Output the [x, y] coordinate of the center of the cell containing the given text.  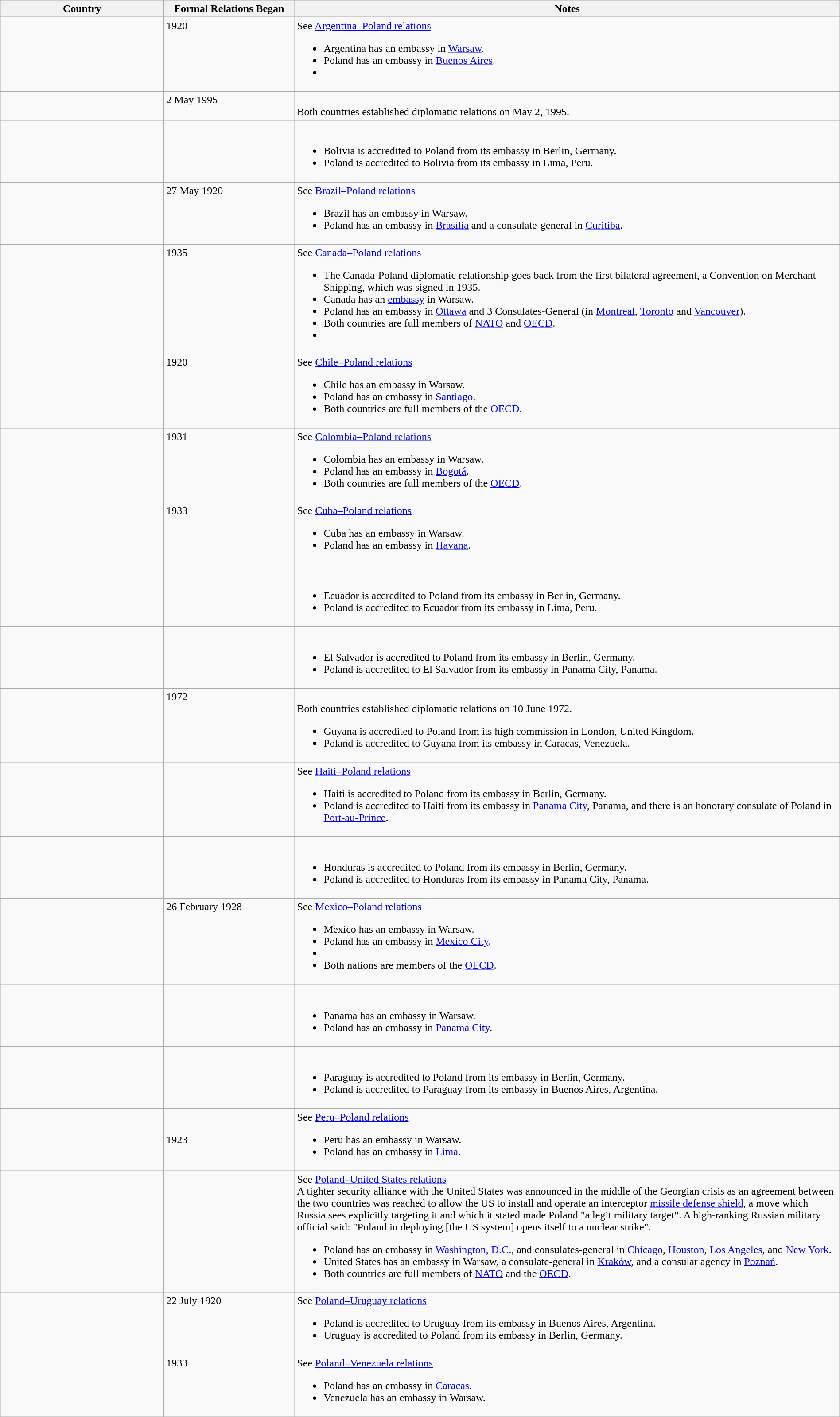
Formal Relations Began [229, 9]
See Poland–Venezuela relationsPoland has an embassy in Caracas.Venezuela has an embassy in Warsaw. [567, 1386]
Notes [567, 9]
Ecuador is accredited to Poland from its embassy in Berlin, Germany.Poland is accredited to Ecuador from its embassy in Lima, Peru. [567, 595]
See Mexico–Poland relationsMexico has an embassy in Warsaw.Poland has an embassy in Mexico City. Both nations are members of the OECD. [567, 942]
See Chile–Poland relationsChile has an embassy in Warsaw.Poland has an embassy in Santiago.Both countries are full members of the OECD. [567, 391]
See Argentina–Poland relationsArgentina has an embassy in Warsaw.Poland has an embassy in Buenos Aires. [567, 54]
Honduras is accredited to Poland from its embassy in Berlin, Germany.Poland is accredited to Honduras from its embassy in Panama City, Panama. [567, 868]
22 July 1920 [229, 1324]
Country [82, 9]
See Colombia–Poland relationsColombia has an embassy in Warsaw.Poland has an embassy in Bogotá.Both countries are full members of the OECD. [567, 465]
See Cuba–Poland relationsCuba has an embassy in Warsaw.Poland has an embassy in Havana. [567, 533]
27 May 1920 [229, 213]
1931 [229, 465]
2 May 1995 [229, 105]
26 February 1928 [229, 942]
1935 [229, 299]
See Brazil–Poland relationsBrazil has an embassy in Warsaw.Poland has an embassy in Brasília and a consulate-general in Curitiba. [567, 213]
El Salvador is accredited to Poland from its embassy in Berlin, Germany.Poland is accredited to El Salvador from its embassy in Panama City, Panama. [567, 657]
1923 [229, 1140]
Both countries established diplomatic relations on May 2, 1995. [567, 105]
See Peru–Poland relationsPeru has an embassy in Warsaw.Poland has an embassy in Lima. [567, 1140]
Paraguay is accredited to Poland from its embassy in Berlin, Germany.Poland is accredited to Paraguay from its embassy in Buenos Aires, Argentina. [567, 1078]
Panama has an embassy in Warsaw.Poland has an embassy in Panama City. [567, 1016]
1972 [229, 725]
Bolivia is accredited to Poland from its embassy in Berlin, Germany.Poland is accredited to Bolivia from its embassy in Lima, Peru. [567, 151]
